Scan for the cell matching the given text and deliver its (X, Y) coordinate at center. 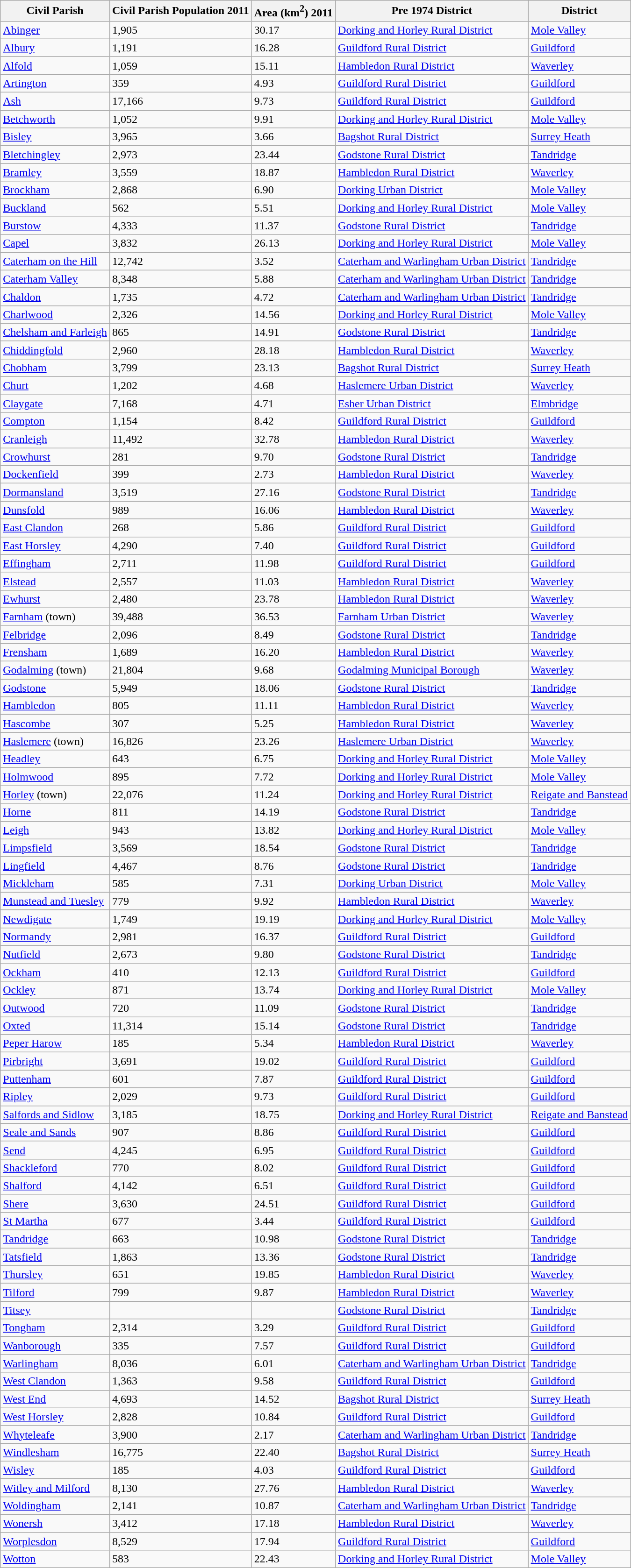
Woldingham (55, 1505)
Chiddingfold (55, 350)
3.29 (294, 1328)
3,630 (180, 1203)
281 (180, 457)
2,029 (180, 1097)
East Clandon (55, 528)
3,569 (180, 848)
16.06 (294, 510)
8.02 (294, 1168)
Elstead (55, 581)
West End (55, 1399)
14.56 (294, 314)
Crowhurst (55, 457)
307 (180, 724)
Holmwood (55, 777)
720 (180, 1008)
23.78 (294, 599)
2.17 (294, 1434)
9.80 (294, 955)
Caterham on the Hill (55, 261)
2,828 (180, 1417)
14.91 (294, 332)
6.95 (294, 1150)
562 (180, 208)
Effingham (55, 563)
18.06 (294, 688)
Haslemere (town) (55, 741)
Send (55, 1150)
Hascombe (55, 724)
8,348 (180, 279)
1,735 (180, 297)
6.51 (294, 1185)
1,905 (180, 30)
West Horsley (55, 1417)
Tilford (55, 1292)
3,832 (180, 243)
16,826 (180, 741)
3,965 (180, 137)
3,519 (180, 492)
Limpsfield (55, 848)
4.72 (294, 297)
585 (180, 883)
2,711 (180, 563)
10.87 (294, 1505)
5.51 (294, 208)
4,142 (180, 1185)
8,529 (180, 1541)
Caterham Valley (55, 279)
Lingfield (55, 866)
East Horsley (55, 546)
Buckland (55, 208)
Nutfield (55, 955)
4,333 (180, 226)
15.14 (294, 1026)
23.13 (294, 368)
2,480 (180, 599)
4.68 (294, 386)
2,973 (180, 155)
Ash (55, 101)
18.87 (294, 172)
3,559 (180, 172)
Horley (town) (55, 795)
7,168 (180, 404)
11.24 (294, 795)
12,742 (180, 261)
601 (180, 1079)
8,036 (180, 1363)
5.34 (294, 1043)
22.43 (294, 1559)
Ripley (55, 1097)
Shalford (55, 1185)
Puttenham (55, 1079)
Ockham (55, 972)
24.51 (294, 1203)
Seale and Sands (55, 1132)
2,096 (180, 634)
4.03 (294, 1470)
Godalming (town) (55, 670)
Bisley (55, 137)
Bletchingley (55, 155)
12.13 (294, 972)
Normandy (55, 937)
Whyteleafe (55, 1434)
17.94 (294, 1541)
Titsey (55, 1310)
1,689 (180, 652)
Dormansland (55, 492)
10.84 (294, 1417)
1,749 (180, 919)
410 (180, 972)
871 (180, 990)
Munstead and Tuesley (55, 901)
Wonersh (55, 1524)
7.57 (294, 1346)
11.37 (294, 226)
8.42 (294, 421)
865 (180, 332)
Tatsfield (55, 1257)
Ewhurst (55, 599)
Godstone (55, 688)
11.98 (294, 563)
811 (180, 812)
3,691 (180, 1061)
651 (180, 1275)
5.25 (294, 724)
6.90 (294, 190)
9.87 (294, 1292)
1,202 (180, 386)
Shackleford (55, 1168)
2.73 (294, 475)
22.40 (294, 1452)
3.52 (294, 261)
11,492 (180, 439)
16.37 (294, 937)
Abinger (55, 30)
Worplesdon (55, 1541)
30.17 (294, 30)
2,981 (180, 937)
4,467 (180, 866)
1,154 (180, 421)
8.76 (294, 866)
4,290 (180, 546)
13.82 (294, 830)
23.44 (294, 155)
643 (180, 759)
Civil Parish Population 2011 (180, 11)
27.76 (294, 1488)
Elmbridge (580, 404)
9.91 (294, 119)
4,245 (180, 1150)
Hambledon (55, 706)
943 (180, 830)
27.16 (294, 492)
1,863 (180, 1257)
399 (180, 475)
Alfold (55, 65)
4.93 (294, 83)
17,166 (180, 101)
9.92 (294, 901)
11.09 (294, 1008)
8.49 (294, 634)
13.36 (294, 1257)
Area (km2) 2011 (294, 11)
14.19 (294, 812)
677 (180, 1221)
1,059 (180, 65)
Brockham (55, 190)
Farnham Urban District (432, 617)
799 (180, 1292)
Dockenfield (55, 475)
Newdigate (55, 919)
Civil Parish (55, 11)
West Clandon (55, 1381)
18.54 (294, 848)
18.75 (294, 1114)
895 (180, 777)
3.66 (294, 137)
9.58 (294, 1381)
Dunsfold (55, 510)
19.19 (294, 919)
36.53 (294, 617)
3,412 (180, 1524)
22,076 (180, 795)
Chaldon (55, 297)
Esher Urban District (432, 404)
11.03 (294, 581)
1,363 (180, 1381)
2,960 (180, 350)
583 (180, 1559)
21,804 (180, 670)
2,557 (180, 581)
663 (180, 1239)
Compton (55, 421)
Godalming Municipal Borough (432, 670)
23.26 (294, 741)
Headley (55, 759)
Wotton (55, 1559)
2,141 (180, 1505)
14.52 (294, 1399)
9.70 (294, 457)
Thursley (55, 1275)
7.40 (294, 546)
Shere (55, 1203)
Peper Harow (55, 1043)
Claygate (55, 404)
5,949 (180, 688)
16,775 (180, 1452)
Churt (55, 386)
268 (180, 528)
6.75 (294, 759)
Warlingham (55, 1363)
Bramley (55, 172)
2,673 (180, 955)
779 (180, 901)
Chelsham and Farleigh (55, 332)
Salfords and Sidlow (55, 1114)
770 (180, 1168)
28.18 (294, 350)
Felbridge (55, 634)
26.13 (294, 243)
St Martha (55, 1221)
335 (180, 1346)
Pirbright (55, 1061)
Ockley (55, 990)
15.11 (294, 65)
Wisley (55, 1470)
Witley and Milford (55, 1488)
1,052 (180, 119)
9.68 (294, 670)
13.74 (294, 990)
19.02 (294, 1061)
Pre 1974 District (432, 11)
8,130 (180, 1488)
Tongham (55, 1328)
5.88 (294, 279)
Leigh (55, 830)
Windlesham (55, 1452)
4.71 (294, 404)
3,185 (180, 1114)
8.86 (294, 1132)
2,868 (180, 190)
2,326 (180, 314)
17.18 (294, 1524)
19.85 (294, 1275)
Capel (55, 243)
16.20 (294, 652)
16.28 (294, 48)
Albury (55, 48)
7.31 (294, 883)
3.44 (294, 1221)
989 (180, 510)
Mickleham (55, 883)
District (580, 11)
7.72 (294, 777)
805 (180, 706)
907 (180, 1132)
359 (180, 83)
2,314 (180, 1328)
Charlwood (55, 314)
4,693 (180, 1399)
39,488 (180, 617)
11.11 (294, 706)
6.01 (294, 1363)
Wanborough (55, 1346)
Horne (55, 812)
3,799 (180, 368)
Burstow (55, 226)
3,900 (180, 1434)
Cranleigh (55, 439)
5.86 (294, 528)
Oxted (55, 1026)
10.98 (294, 1239)
11,314 (180, 1026)
Betchworth (55, 119)
Artington (55, 83)
7.87 (294, 1079)
1,191 (180, 48)
32.78 (294, 439)
Outwood (55, 1008)
Chobham (55, 368)
Farnham (town) (55, 617)
Frensham (55, 652)
